Search for the cell housing the specified text and yield its (x, y) center coordinate. 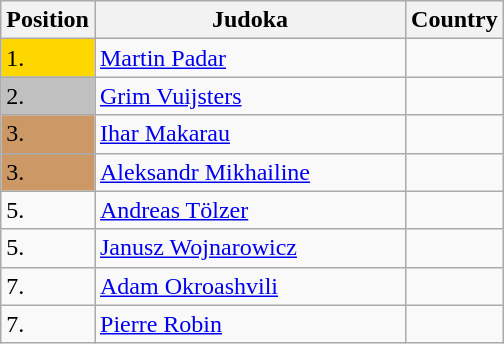
Aleksandr Mikhailine (250, 172)
Andreas Tölzer (250, 210)
Janusz Wojnarowicz (250, 248)
Grim Vuijsters (250, 96)
Ihar Makarau (250, 134)
Adam Okroashvili (250, 286)
Country (455, 20)
1. (48, 58)
Pierre Robin (250, 324)
Position (48, 20)
Judoka (250, 20)
Martin Padar (250, 58)
2. (48, 96)
